Scan for the cell matching the given text and deliver its [x, y] coordinate at center. 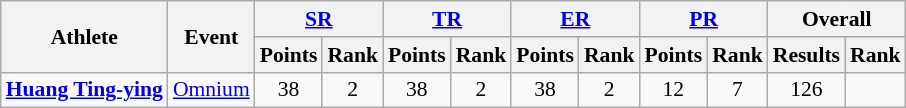
7 [738, 90]
SR [319, 19]
Event [212, 36]
12 [673, 90]
Omnium [212, 90]
Results [806, 55]
Huang Ting-ying [84, 90]
PR [703, 19]
126 [806, 90]
Athlete [84, 36]
ER [575, 19]
TR [447, 19]
Overall [837, 19]
